Extract the [X, Y] coordinate from the center of the cell holding the provided text.  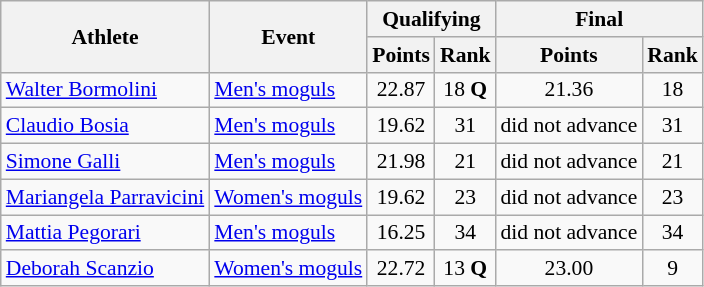
22.72 [401, 269]
21.98 [401, 162]
Mattia Pegorari [106, 233]
18 [672, 90]
9 [672, 269]
Event [288, 36]
Claudio Bosia [106, 126]
22.87 [401, 90]
18 Q [466, 90]
Deborah Scanzio [106, 269]
16.25 [401, 233]
21.36 [570, 90]
Mariangela Parravicini [106, 197]
Walter Bormolini [106, 90]
Simone Galli [106, 162]
Athlete [106, 36]
13 Q [466, 269]
Qualifying [431, 19]
Final [600, 19]
23.00 [570, 269]
